Search for the cell housing the specified text and yield its (x, y) center coordinate. 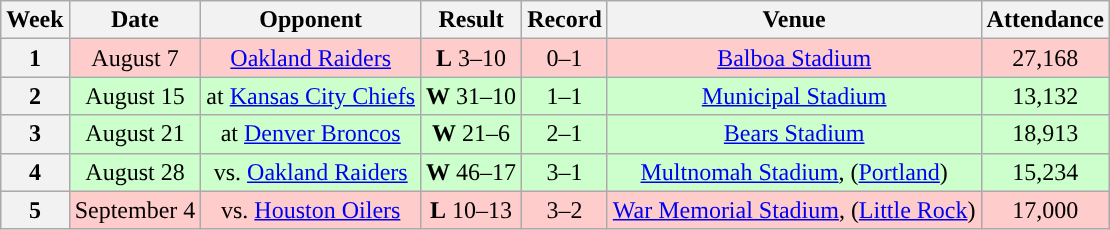
Opponent (311, 20)
3–2 (565, 210)
August 28 (135, 172)
Venue (794, 20)
Week (35, 20)
August 7 (135, 58)
at Denver Broncos (311, 134)
August 21 (135, 134)
13,132 (1045, 96)
15,234 (1045, 172)
W 46–17 (472, 172)
September 4 (135, 210)
Oakland Raiders (311, 58)
3 (35, 134)
27,168 (1045, 58)
Bears Stadium (794, 134)
5 (35, 210)
Date (135, 20)
17,000 (1045, 210)
4 (35, 172)
W 21–6 (472, 134)
L 3–10 (472, 58)
Result (472, 20)
1 (35, 58)
vs. Oakland Raiders (311, 172)
August 15 (135, 96)
L 10–13 (472, 210)
W 31–10 (472, 96)
Multnomah Stadium, (Portland) (794, 172)
2–1 (565, 134)
2 (35, 96)
1–1 (565, 96)
Municipal Stadium (794, 96)
3–1 (565, 172)
War Memorial Stadium, (Little Rock) (794, 210)
18,913 (1045, 134)
Balboa Stadium (794, 58)
at Kansas City Chiefs (311, 96)
0–1 (565, 58)
vs. Houston Oilers (311, 210)
Record (565, 20)
Attendance (1045, 20)
